Scan for the cell matching the given text and deliver its (X, Y) coordinate at center. 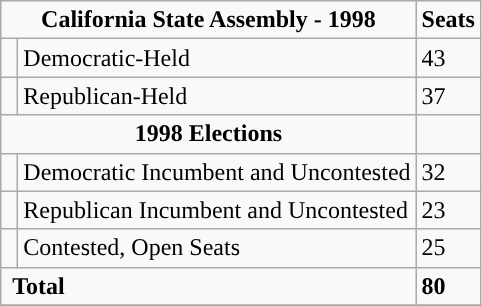
Democratic Incumbent and Uncontested (217, 172)
32 (448, 172)
43 (448, 58)
25 (448, 248)
1998 Elections (208, 134)
Contested, Open Seats (217, 248)
Republican Incumbent and Uncontested (217, 210)
80 (448, 286)
Seats (448, 20)
Republican-Held (217, 96)
Democratic-Held (217, 58)
37 (448, 96)
California State Assembly - 1998 (208, 20)
Total (208, 286)
23 (448, 210)
